Locate the cell with the specified text and output its (x, y) center coordinate. 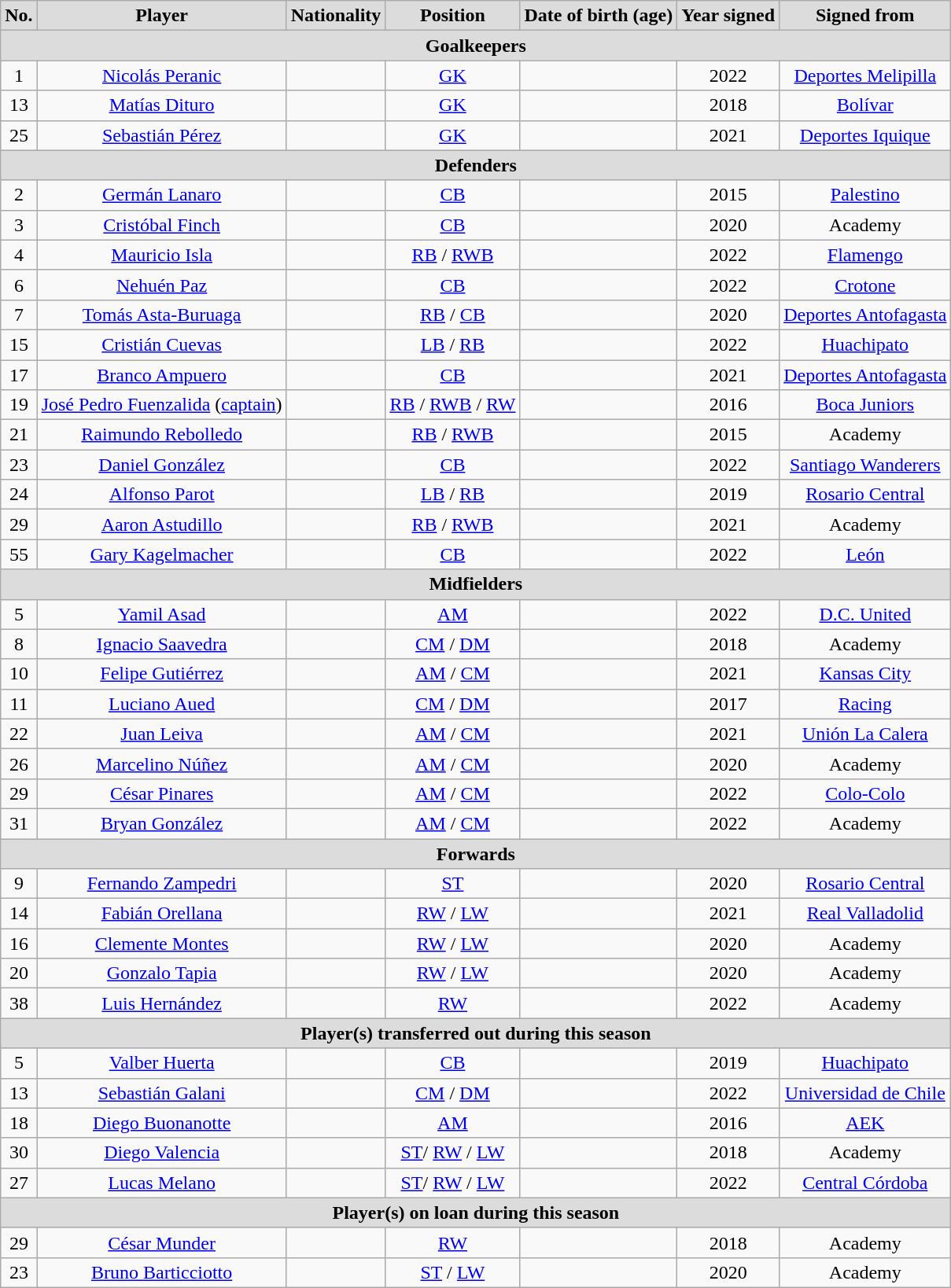
César Munder (162, 1242)
Sebastián Galani (162, 1093)
20 (19, 973)
Juan Leiva (162, 734)
Nehuén Paz (162, 285)
22 (19, 734)
Deportes Melipilla (865, 75)
Flamengo (865, 255)
30 (19, 1153)
Cristián Cuevas (162, 344)
ST (453, 884)
Bryan González (162, 823)
AEK (865, 1123)
Colo-Colo (865, 793)
2017 (728, 704)
10 (19, 674)
Bolívar (865, 105)
8 (19, 644)
César Pinares (162, 793)
Marcelino Núñez (162, 764)
Forwards (476, 853)
Luis Hernández (162, 1003)
Gonzalo Tapia (162, 973)
21 (19, 435)
Cristóbal Finch (162, 225)
Kansas City (865, 674)
Diego Valencia (162, 1153)
Defenders (476, 165)
Tomás Asta-Buruaga (162, 315)
Daniel González (162, 465)
55 (19, 554)
15 (19, 344)
Player(s) on loan during this season (476, 1213)
11 (19, 704)
31 (19, 823)
Position (453, 16)
Midfielders (476, 584)
Universidad de Chile (865, 1093)
ST / LW (453, 1272)
Lucas Melano (162, 1183)
D.C. United (865, 614)
Fabián Orellana (162, 914)
Branco Ampuero (162, 375)
Central Córdoba (865, 1183)
27 (19, 1183)
Signed from (865, 16)
Germán Lanaro (162, 195)
Deportes Iquique (865, 135)
19 (19, 405)
14 (19, 914)
18 (19, 1123)
Diego Buonanotte (162, 1123)
Player(s) transferred out during this season (476, 1033)
No. (19, 16)
24 (19, 495)
Yamil Asad (162, 614)
Felipe Gutiérrez (162, 674)
6 (19, 285)
Raimundo Rebolledo (162, 435)
3 (19, 225)
Luciano Aued (162, 704)
José Pedro Fuenzalida (captain) (162, 405)
1 (19, 75)
Sebastián Pérez (162, 135)
Goalkeepers (476, 46)
Valber Huerta (162, 1063)
Racing (865, 704)
4 (19, 255)
7 (19, 315)
Real Valladolid (865, 914)
Ignacio Saavedra (162, 644)
Palestino (865, 195)
26 (19, 764)
Clemente Montes (162, 944)
Crotone (865, 285)
Player (162, 16)
León (865, 554)
Unión La Calera (865, 734)
Fernando Zampedri (162, 884)
Mauricio Isla (162, 255)
17 (19, 375)
RB / RWB / RW (453, 405)
Year signed (728, 16)
Nicolás Peranic (162, 75)
Gary Kagelmacher (162, 554)
Date of birth (age) (599, 16)
RB / CB (453, 315)
2 (19, 195)
Nationality (336, 16)
Santiago Wanderers (865, 465)
Alfonso Parot (162, 495)
38 (19, 1003)
Bruno Barticciotto (162, 1272)
9 (19, 884)
Boca Juniors (865, 405)
25 (19, 135)
16 (19, 944)
Matías Dituro (162, 105)
Aaron Astudillo (162, 524)
